Find where the given text appears and provide that cell's center as [x, y] coordinate. 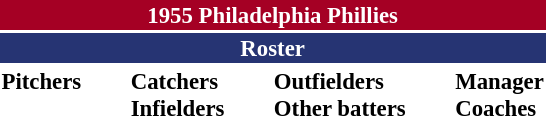
Roster [272, 48]
1955 Philadelphia Phillies [272, 15]
